Find where the given text appears and provide that cell's center as [x, y] coordinate. 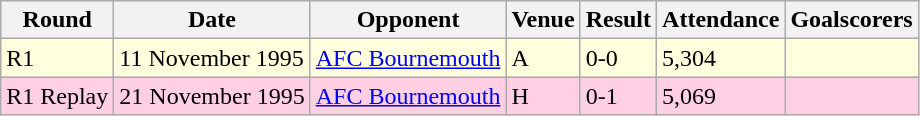
Venue [543, 20]
Round [58, 20]
21 November 1995 [212, 96]
R1 [58, 58]
5,304 [721, 58]
A [543, 58]
Attendance [721, 20]
Date [212, 20]
5,069 [721, 96]
11 November 1995 [212, 58]
Opponent [408, 20]
Goalscorers [852, 20]
H [543, 96]
0-1 [618, 96]
0-0 [618, 58]
Result [618, 20]
R1 Replay [58, 96]
